Determine the [x, y] coordinate at the center of the cell enclosing the given text.  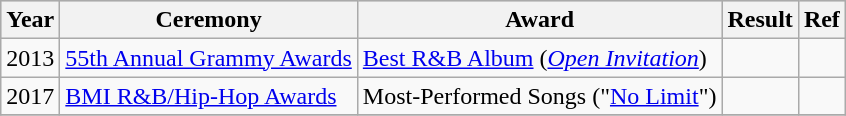
Best R&B Album (Open Invitation) [540, 58]
Ceremony [208, 20]
Award [540, 20]
Result [760, 20]
2013 [30, 58]
2017 [30, 96]
Year [30, 20]
Ref [822, 20]
55th Annual Grammy Awards [208, 58]
Most-Performed Songs ("No Limit") [540, 96]
BMI R&B/Hip-Hop Awards [208, 96]
